Output the [X, Y] coordinate of the center of the cell containing the given text.  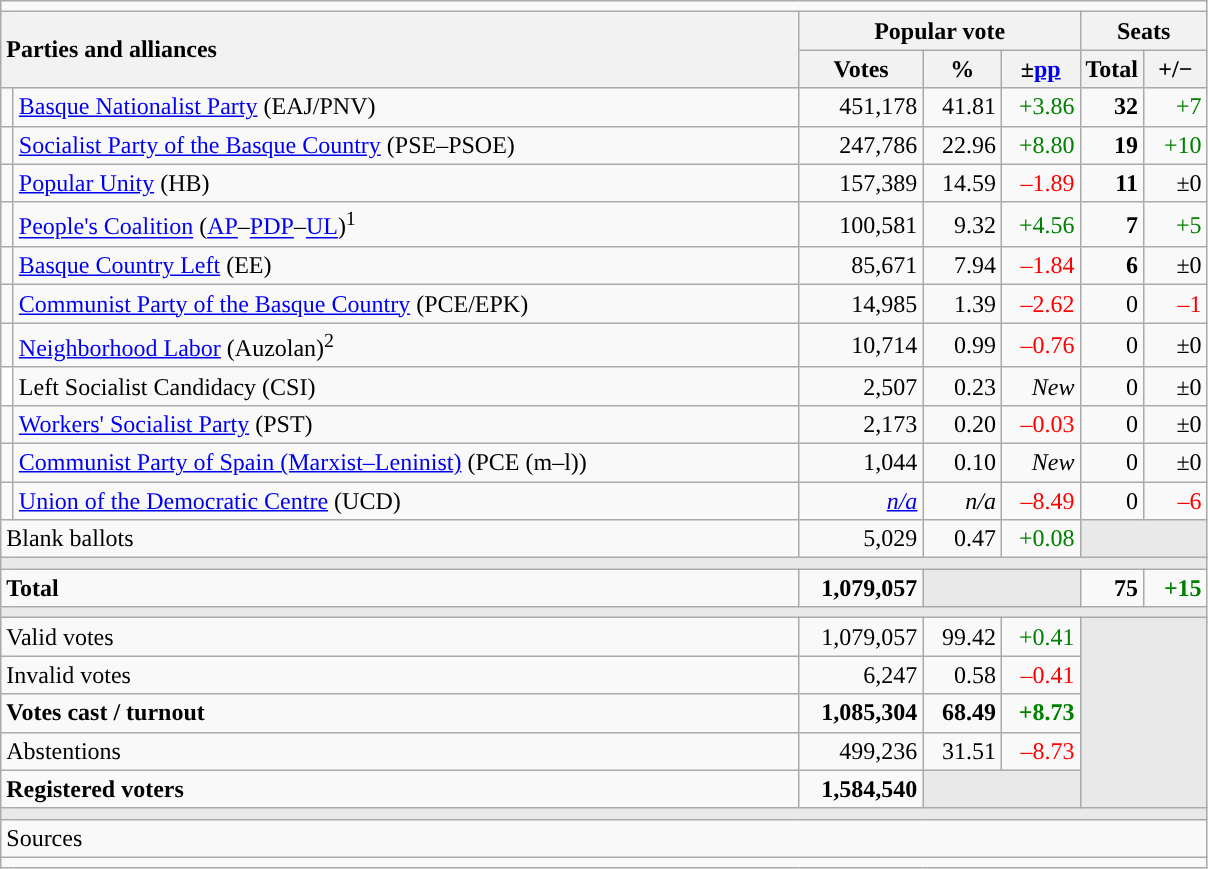
–0.41 [1040, 675]
10,714 [861, 346]
Basque Country Left (EE) [406, 266]
Workers' Socialist Party (PST) [406, 424]
Parties and alliances [400, 50]
Communist Party of Spain (Marxist–Leninist) (PCE (m–l)) [406, 462]
7 [1112, 224]
0.58 [962, 675]
+5 [1176, 224]
±pp [1040, 69]
–1.89 [1040, 183]
2,173 [861, 424]
Votes cast / turnout [400, 713]
14.59 [962, 183]
100,581 [861, 224]
Blank ballots [400, 539]
157,389 [861, 183]
99.42 [962, 637]
Left Socialist Candidacy (CSI) [406, 386]
Socialist Party of the Basque Country (PSE–PSOE) [406, 145]
People's Coalition (AP–PDP–UL)1 [406, 224]
1,085,304 [861, 713]
+3.86 [1040, 107]
32 [1112, 107]
Registered voters [400, 789]
7.94 [962, 266]
Abstentions [400, 751]
Seats [1144, 31]
Basque Nationalist Party (EAJ/PNV) [406, 107]
9.32 [962, 224]
75 [1112, 588]
41.81 [962, 107]
1,584,540 [861, 789]
6,247 [861, 675]
0.20 [962, 424]
1.39 [962, 304]
–1 [1176, 304]
6 [1112, 266]
Votes [861, 69]
Neighborhood Labor (Auzolan)2 [406, 346]
0.47 [962, 539]
+15 [1176, 588]
68.49 [962, 713]
% [962, 69]
Popular Unity (HB) [406, 183]
499,236 [861, 751]
–0.76 [1040, 346]
+0.08 [1040, 539]
85,671 [861, 266]
11 [1112, 183]
+10 [1176, 145]
Popular vote [940, 31]
Communist Party of the Basque Country (PCE/EPK) [406, 304]
+4.56 [1040, 224]
–0.03 [1040, 424]
+8.73 [1040, 713]
1,044 [861, 462]
0.10 [962, 462]
14,985 [861, 304]
451,178 [861, 107]
+7 [1176, 107]
–1.84 [1040, 266]
–8.73 [1040, 751]
5,029 [861, 539]
247,786 [861, 145]
2,507 [861, 386]
Union of the Democratic Centre (UCD) [406, 501]
–6 [1176, 501]
22.96 [962, 145]
+/− [1176, 69]
+8.80 [1040, 145]
19 [1112, 145]
0.99 [962, 346]
Invalid votes [400, 675]
0.23 [962, 386]
31.51 [962, 751]
Valid votes [400, 637]
Sources [604, 838]
–2.62 [1040, 304]
+0.41 [1040, 637]
–8.49 [1040, 501]
